Output the (X, Y) coordinate of the center of the cell containing the given text.  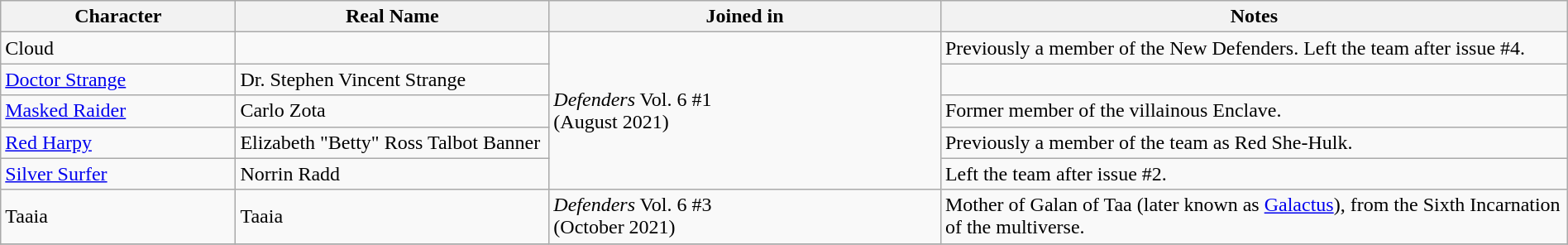
Cloud (118, 48)
Previously a member of the New Defenders. Left the team after issue #4. (1254, 48)
Character (118, 17)
Left the team after issue #2. (1254, 174)
Joined in (745, 17)
Elizabeth "Betty" Ross Talbot Banner (392, 142)
Masked Raider (118, 111)
Notes (1254, 17)
Dr. Stephen Vincent Strange (392, 79)
Silver Surfer (118, 174)
Mother of Galan of Taa (later known as Galactus), from the Sixth Incarnation of the multiverse. (1254, 217)
Carlo Zota (392, 111)
Previously a member of the team as Red She-Hulk. (1254, 142)
Defenders Vol. 6 #1(August 2021) (745, 111)
Defenders Vol. 6 #3(October 2021) (745, 217)
Doctor Strange (118, 79)
Norrin Radd (392, 174)
Former member of the villainous Enclave. (1254, 111)
Red Harpy (118, 142)
Real Name (392, 17)
